Pinpoint the cell where the given text exists, returning its (X, Y) midpoint coordinate. 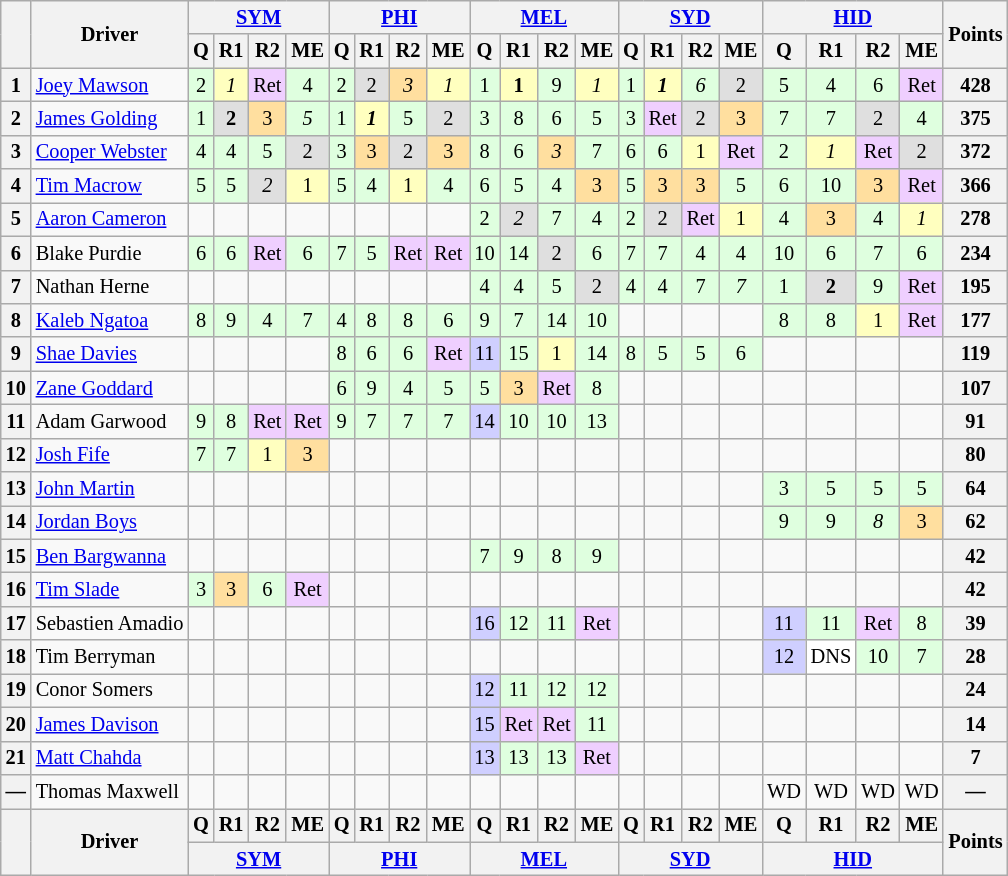
177 (975, 320)
John Martin (110, 489)
39 (975, 623)
Cooper Webster (110, 152)
195 (975, 287)
278 (975, 219)
428 (975, 85)
Nathan Herne (110, 287)
366 (975, 186)
28 (975, 657)
91 (975, 421)
Jordan Boys (110, 522)
20 (16, 724)
Thomas Maxwell (110, 791)
19 (16, 690)
James Golding (110, 118)
James Davison (110, 724)
119 (975, 354)
17 (16, 623)
Sebastien Amadio (110, 623)
Shae Davies (110, 354)
DNS (831, 657)
62 (975, 522)
Joey Mawson (110, 85)
Adam Garwood (110, 421)
Josh Fife (110, 455)
80 (975, 455)
Blake Purdie (110, 253)
21 (16, 758)
Ben Bargwanna (110, 556)
Tim Slade (110, 589)
Tim Berryman (110, 657)
Aaron Cameron (110, 219)
234 (975, 253)
Zane Goddard (110, 388)
Matt Chahda (110, 758)
Conor Somers (110, 690)
Tim Macrow (110, 186)
24 (975, 690)
Kaleb Ngatoa (110, 320)
375 (975, 118)
372 (975, 152)
18 (16, 657)
64 (975, 489)
107 (975, 388)
